Output the [X, Y] coordinate of the center of the cell containing the given text.  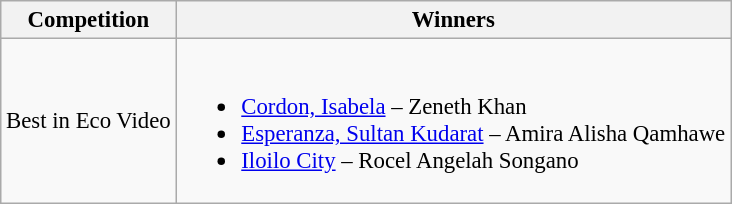
Winners [454, 20]
Competition [88, 20]
Best in Eco Video [88, 121]
Cordon, Isabela – Zeneth KhanEsperanza, Sultan Kudarat – Amira Alisha QamhaweIloilo City – Rocel Angelah Songano [454, 121]
